Locate the cell with the specified text and output its (X, Y) center coordinate. 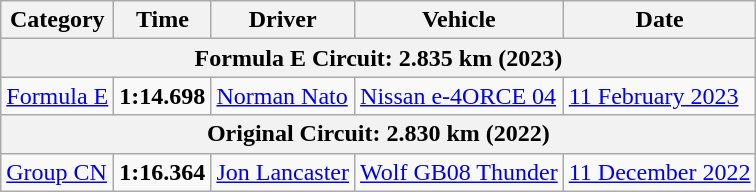
11 December 2022 (660, 172)
Wolf GB08 Thunder (460, 172)
Date (660, 20)
Driver (283, 20)
11 February 2023 (660, 96)
Formula E (58, 96)
Formula E Circuit: 2.835 km (2023) (378, 58)
Jon Lancaster (283, 172)
Norman Nato (283, 96)
1:16.364 (162, 172)
Nissan e-4ORCE 04 (460, 96)
Group CN (58, 172)
Time (162, 20)
Vehicle (460, 20)
Original Circuit: 2.830 km (2022) (378, 134)
1:14.698 (162, 96)
Category (58, 20)
